Locate the cell with the specified text and output its (x, y) center coordinate. 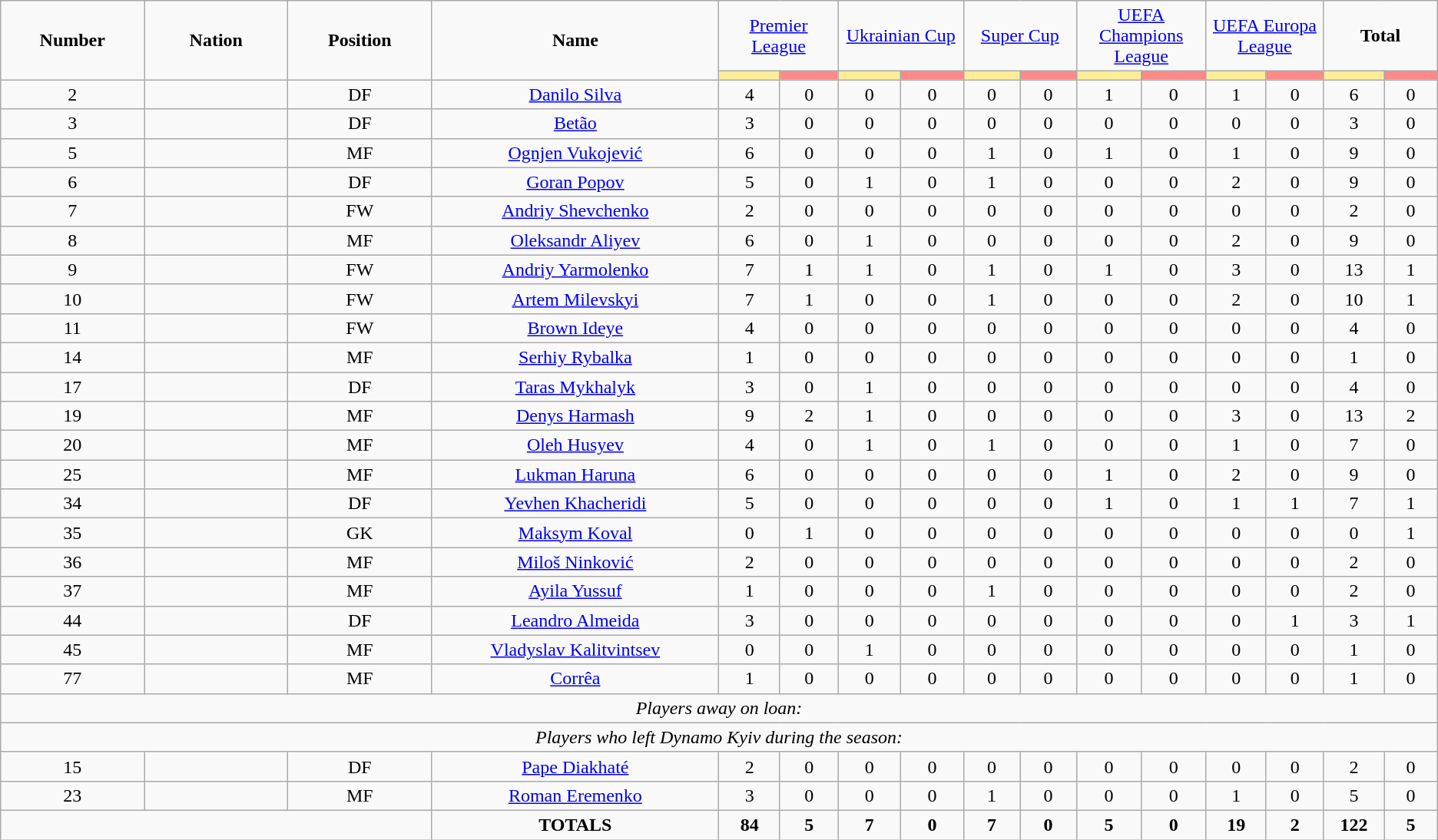
14 (72, 357)
Maksym Koval (575, 533)
Name (575, 40)
TOTALS (575, 825)
Danilo Silva (575, 94)
25 (72, 475)
Players who left Dynamo Kyiv during the season: (719, 737)
34 (72, 504)
Leandro Almeida (575, 620)
Ayila Yussuf (575, 591)
Betão (575, 124)
20 (72, 445)
Vladyslav Kalitvintsev (575, 650)
23 (72, 795)
Miloš Ninković (575, 562)
Nation (217, 40)
Players away on loan: (719, 708)
Corrêa (575, 679)
Total (1380, 36)
Pape Diakhaté (575, 766)
Taras Mykhalyk (575, 386)
36 (72, 562)
Oleksandr Aliyev (575, 240)
Serhiy Rybalka (575, 357)
Ukrainian Cup (900, 36)
15 (72, 766)
Super Cup (1020, 36)
UEFA Europa League (1264, 36)
Andriy Shevchenko (575, 211)
GK (359, 533)
Oleh Husyev (575, 445)
122 (1354, 825)
45 (72, 650)
8 (72, 240)
77 (72, 679)
Position (359, 40)
UEFA Champions League (1141, 36)
Goran Popov (575, 182)
84 (750, 825)
Number (72, 40)
Denys Harmash (575, 416)
Brown Ideye (575, 328)
Roman Eremenko (575, 795)
Premier League (779, 36)
17 (72, 386)
11 (72, 328)
37 (72, 591)
35 (72, 533)
Andriy Yarmolenko (575, 270)
Lukman Haruna (575, 475)
Ognjen Vukojević (575, 153)
Yevhen Khacheridi (575, 504)
Artem Milevskyi (575, 299)
44 (72, 620)
